Determine the (X, Y) coordinate at the center of the cell enclosing the given text.  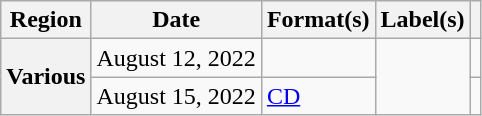
CD (318, 96)
Region (46, 20)
Label(s) (422, 20)
Date (176, 20)
Various (46, 77)
August 15, 2022 (176, 96)
Format(s) (318, 20)
August 12, 2022 (176, 58)
